Capture the cell that displays the provided text and extract its [X, Y] central coordinate. 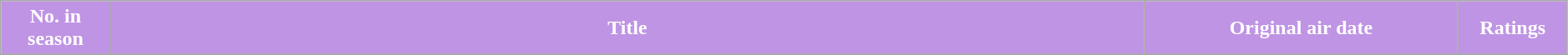
Ratings [1512, 28]
Title [627, 28]
Original air date [1302, 28]
No. inseason [55, 28]
